Identify which cell holds the provided text, then report its [x, y] central coordinate. 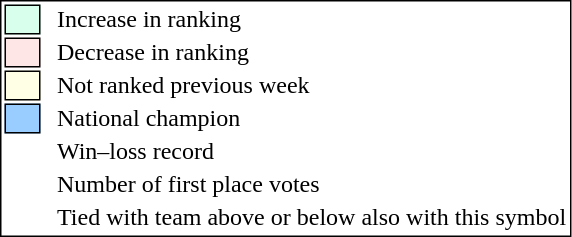
Tied with team above or below also with this symbol [312, 217]
Win–loss record [312, 151]
Increase in ranking [312, 19]
Not ranked previous week [312, 85]
Decrease in ranking [312, 53]
National champion [312, 119]
Number of first place votes [312, 185]
